Locate the cell with the specified text and output its (X, Y) center coordinate. 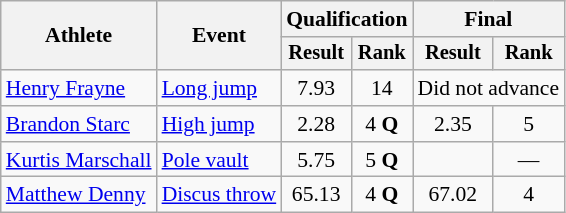
Event (220, 36)
65.13 (316, 195)
5.75 (316, 160)
5 Q (382, 160)
14 (382, 88)
Qualification (346, 19)
Athlete (79, 36)
2.35 (452, 124)
High jump (220, 124)
Final (488, 19)
Brandon Starc (79, 124)
Did not advance (488, 88)
67.02 (452, 195)
7.93 (316, 88)
Matthew Denny (79, 195)
2.28 (316, 124)
— (528, 160)
Kurtis Marschall (79, 160)
Long jump (220, 88)
4 (528, 195)
Discus throw (220, 195)
Pole vault (220, 160)
5 (528, 124)
Henry Frayne (79, 88)
